Locate the cell with the specified text and output its (X, Y) center coordinate. 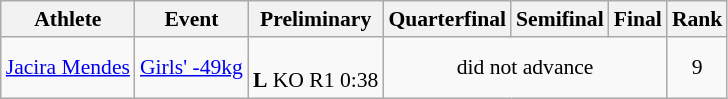
Semifinal (560, 19)
Final (638, 19)
Girls' -49kg (192, 68)
Preliminary (316, 19)
Event (192, 19)
9 (698, 68)
Rank (698, 19)
L KO R1 0:38 (316, 68)
Jacira Mendes (68, 68)
Athlete (68, 19)
Quarterfinal (447, 19)
did not advance (524, 68)
